Return the (X, Y) coordinate for the center point of the cell that contains the specified text.  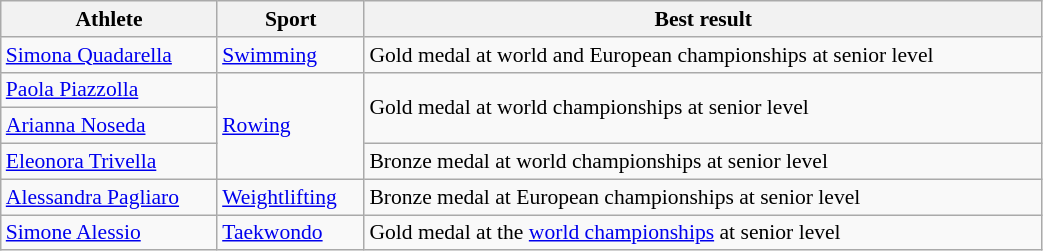
Swimming (290, 55)
Rowing (290, 126)
Bronze medal at world championships at senior level (703, 162)
Alessandra Pagliaro (109, 197)
Gold medal at world championships at senior level (703, 108)
Sport (290, 19)
Bronze medal at European championships at senior level (703, 197)
Best result (703, 19)
Gold medal at the world championships at senior level (703, 233)
Simona Quadarella (109, 55)
Paola Piazzolla (109, 90)
Eleonora Trivella (109, 162)
Gold medal at world and European championships at senior level (703, 55)
Taekwondo (290, 233)
Simone Alessio (109, 233)
Arianna Noseda (109, 126)
Weightlifting (290, 197)
Athlete (109, 19)
